Locate the cell with the specified text and output its (x, y) center coordinate. 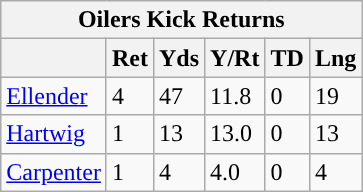
TD (287, 58)
Carpenter (54, 172)
4.0 (235, 172)
Ellender (54, 96)
Oilers Kick Returns (182, 20)
13.0 (235, 134)
Y/Rt (235, 58)
11.8 (235, 96)
Yds (178, 58)
Ret (130, 58)
Lng (335, 58)
Hartwig (54, 134)
19 (335, 96)
47 (178, 96)
